From the cell containing the given text, extract its center point as [x, y] coordinate. 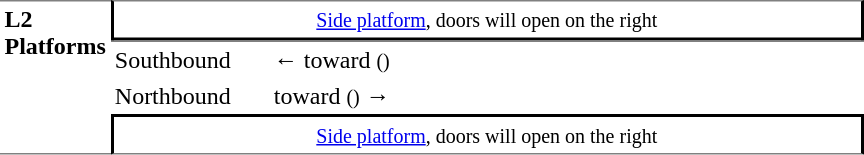
← toward () [566, 59]
Southbound [190, 59]
L2Platforms [55, 77]
Northbound [190, 96]
toward () → [566, 96]
